Scan for the cell matching the given text and deliver its (X, Y) coordinate at center. 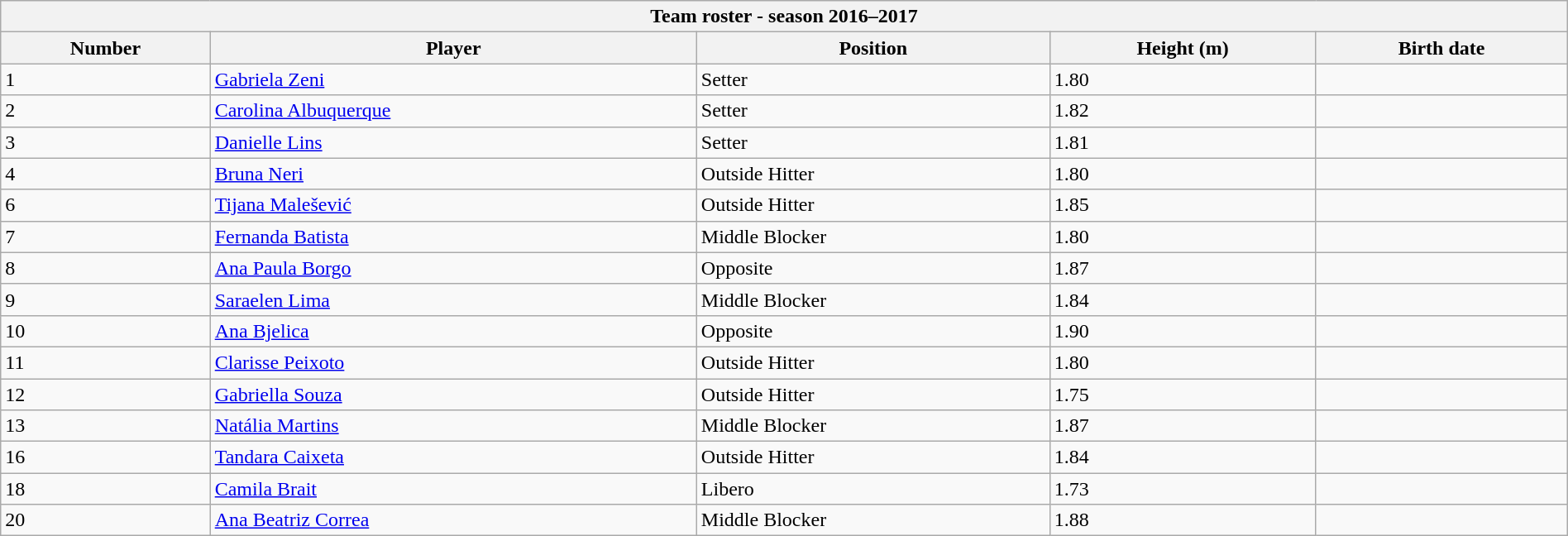
8 (106, 268)
3 (106, 142)
1.88 (1183, 520)
Tijana Malešević (453, 205)
1.90 (1183, 331)
9 (106, 299)
Natália Martins (453, 426)
Camila Brait (453, 489)
Birth date (1441, 48)
4 (106, 174)
16 (106, 457)
6 (106, 205)
Fernanda Batista (453, 237)
Clarisse Peixoto (453, 362)
12 (106, 395)
Gabriela Zeni (453, 79)
1.81 (1183, 142)
Libero (873, 489)
1 (106, 79)
Player (453, 48)
1.85 (1183, 205)
Number (106, 48)
Danielle Lins (453, 142)
Position (873, 48)
11 (106, 362)
Saraelen Lima (453, 299)
1.75 (1183, 395)
Team roster - season 2016–2017 (784, 17)
Tandara Caixeta (453, 457)
7 (106, 237)
1.73 (1183, 489)
1.82 (1183, 111)
Ana Beatriz Correa (453, 520)
Ana Paula Borgo (453, 268)
Carolina Albuquerque (453, 111)
13 (106, 426)
Ana Bjelica (453, 331)
2 (106, 111)
20 (106, 520)
Gabriella Souza (453, 395)
Bruna Neri (453, 174)
Height (m) (1183, 48)
10 (106, 331)
18 (106, 489)
